Scan for the cell matching the given text and deliver its [X, Y] coordinate at center. 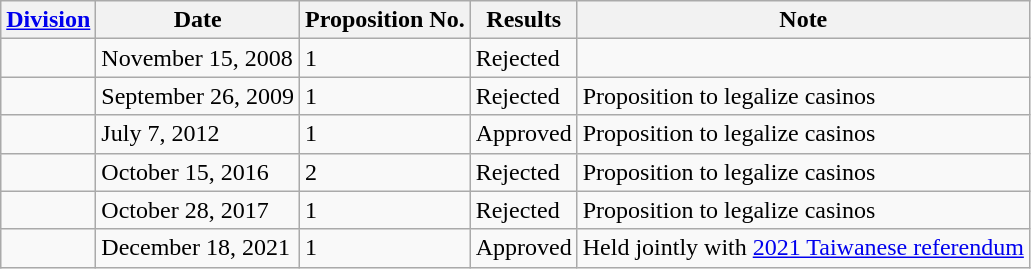
Results [524, 20]
Held jointly with 2021 Taiwanese referendum [803, 248]
November 15, 2008 [198, 58]
September 26, 2009 [198, 96]
Division [48, 20]
Proposition No. [386, 20]
July 7, 2012 [198, 134]
October 28, 2017 [198, 210]
2 [386, 172]
December 18, 2021 [198, 248]
Date [198, 20]
Note [803, 20]
October 15, 2016 [198, 172]
